Capture the cell that displays the provided text and extract its (x, y) central coordinate. 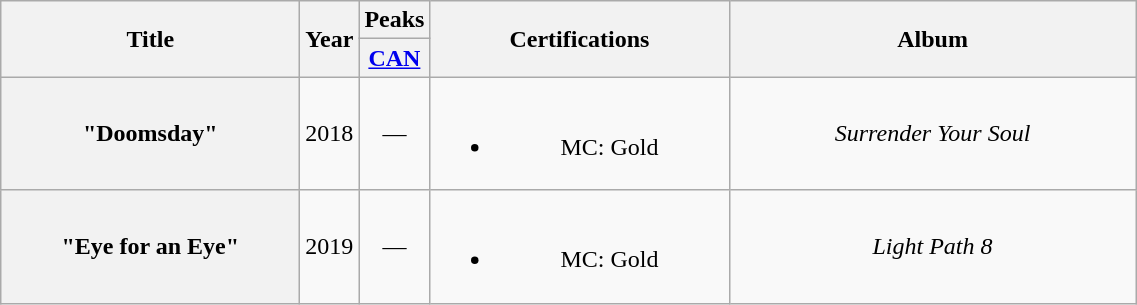
Peaks (394, 20)
Certifications (580, 39)
Album (932, 39)
2019 (330, 246)
2018 (330, 134)
CAN (394, 58)
"Doomsday" (150, 134)
"Eye for an Eye" (150, 246)
Year (330, 39)
Title (150, 39)
Light Path 8 (932, 246)
Surrender Your Soul (932, 134)
